Capture the cell that displays the provided text and extract its (X, Y) central coordinate. 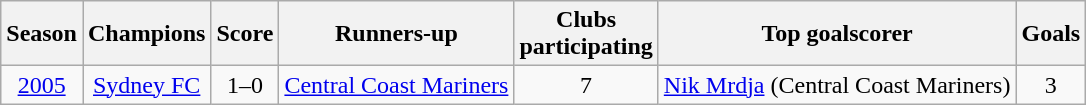
Season (42, 34)
Clubsparticipating (586, 34)
Sydney FC (146, 85)
3 (1051, 85)
Runners-up (396, 34)
1–0 (245, 85)
Nik Mrdja (Central Coast Mariners) (837, 85)
Champions (146, 34)
Goals (1051, 34)
Central Coast Mariners (396, 85)
7 (586, 85)
Top goalscorer (837, 34)
2005 (42, 85)
Score (245, 34)
